Pinpoint the cell where the given text exists, returning its (X, Y) midpoint coordinate. 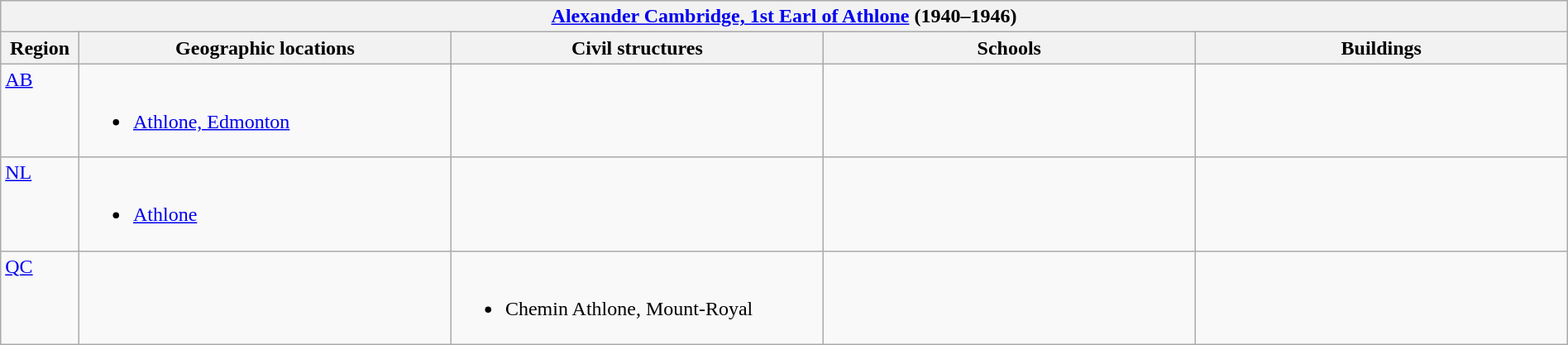
Schools (1009, 48)
Chemin Athlone, Mount-Royal (637, 298)
AB (40, 111)
Alexander Cambridge, 1st Earl of Athlone (1940–1946) (784, 17)
Athlone (265, 204)
Buildings (1381, 48)
NL (40, 204)
Geographic locations (265, 48)
Region (40, 48)
QC (40, 298)
Athlone, Edmonton (265, 111)
Civil structures (637, 48)
